From the cell containing the given text, extract its center point as (X, Y) coordinate. 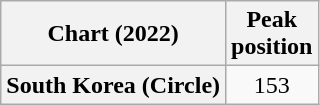
153 (272, 85)
Peakposition (272, 34)
South Korea (Circle) (114, 85)
Chart (2022) (114, 34)
